Search for the cell housing the specified text and yield its (x, y) center coordinate. 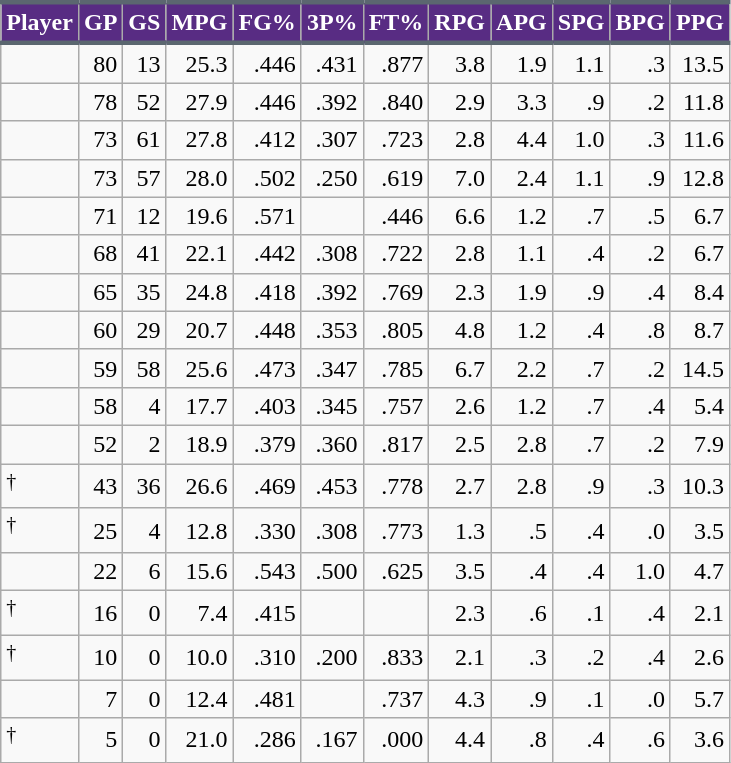
.167 (332, 740)
5.4 (700, 406)
43 (100, 486)
RPG (460, 22)
GS (144, 22)
27.9 (200, 102)
13 (144, 63)
22.1 (200, 254)
Player (40, 22)
4.8 (460, 330)
.778 (396, 486)
FG% (267, 22)
.543 (267, 572)
3.8 (460, 63)
10.3 (700, 486)
.805 (396, 330)
.200 (332, 658)
61 (144, 140)
6 (144, 572)
.502 (267, 178)
PPG (700, 22)
.347 (332, 368)
35 (144, 292)
12.4 (200, 699)
.353 (332, 330)
2.2 (522, 368)
.840 (396, 102)
.307 (332, 140)
.773 (396, 530)
4.3 (460, 699)
GP (100, 22)
10 (100, 658)
.737 (396, 699)
.442 (267, 254)
.619 (396, 178)
71 (100, 216)
27.8 (200, 140)
10.0 (200, 658)
11.6 (700, 140)
2.9 (460, 102)
29 (144, 330)
14.5 (700, 368)
25.3 (200, 63)
7 (100, 699)
.723 (396, 140)
FT% (396, 22)
4.7 (700, 572)
.431 (332, 63)
3P% (332, 22)
.877 (396, 63)
5.7 (700, 699)
.360 (332, 444)
2.4 (522, 178)
26.6 (200, 486)
.757 (396, 406)
78 (100, 102)
18.9 (200, 444)
.481 (267, 699)
.412 (267, 140)
.625 (396, 572)
.817 (396, 444)
59 (100, 368)
20.7 (200, 330)
36 (144, 486)
8.4 (700, 292)
28.0 (200, 178)
25.6 (200, 368)
SPG (581, 22)
12 (144, 216)
.330 (267, 530)
.448 (267, 330)
.453 (332, 486)
.286 (267, 740)
60 (100, 330)
.310 (267, 658)
80 (100, 63)
.403 (267, 406)
19.6 (200, 216)
.833 (396, 658)
.785 (396, 368)
.722 (396, 254)
BPG (640, 22)
57 (144, 178)
16 (100, 614)
21.0 (200, 740)
13.5 (700, 63)
.345 (332, 406)
MPG (200, 22)
11.8 (700, 102)
1.3 (460, 530)
.415 (267, 614)
.000 (396, 740)
15.6 (200, 572)
68 (100, 254)
2.7 (460, 486)
.250 (332, 178)
24.8 (200, 292)
8.7 (700, 330)
2.5 (460, 444)
3.6 (700, 740)
7.4 (200, 614)
22 (100, 572)
7.9 (700, 444)
41 (144, 254)
6.6 (460, 216)
7.0 (460, 178)
3.3 (522, 102)
.500 (332, 572)
.571 (267, 216)
17.7 (200, 406)
.769 (396, 292)
.418 (267, 292)
5 (100, 740)
65 (100, 292)
.379 (267, 444)
2 (144, 444)
APG (522, 22)
.473 (267, 368)
.469 (267, 486)
25 (100, 530)
